Search for the cell housing the specified text and yield its [X, Y] center coordinate. 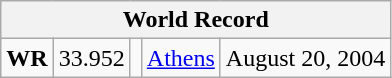
Athens [180, 58]
World Record [196, 20]
33.952 [92, 58]
WR [27, 58]
August 20, 2004 [305, 58]
